Output the [X, Y] coordinate of the center of the cell containing the given text.  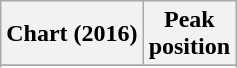
Peak position [189, 34]
Chart (2016) [72, 34]
